Determine the (x, y) coordinate at the center of the cell enclosing the given text.  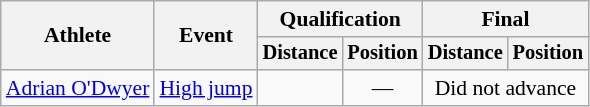
High jump (206, 88)
Did not advance (506, 88)
Final (506, 19)
Qualification (340, 19)
— (382, 88)
Event (206, 36)
Athlete (78, 36)
Adrian O'Dwyer (78, 88)
